Find where the given text appears and provide that cell's center as [x, y] coordinate. 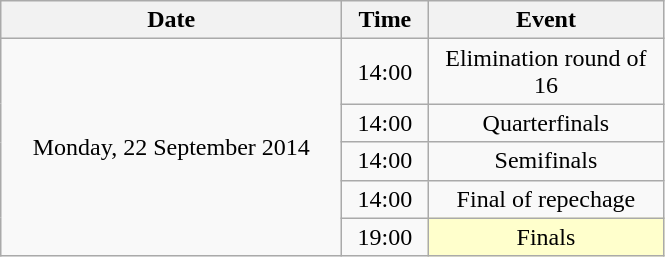
Final of repechage [546, 199]
Semifinals [546, 161]
Elimination round of 16 [546, 72]
19:00 [385, 237]
Date [172, 20]
Time [385, 20]
Quarterfinals [546, 123]
Event [546, 20]
Monday, 22 September 2014 [172, 148]
Finals [546, 237]
